Output the [X, Y] coordinate of the center of the cell containing the given text.  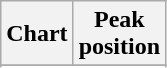
Peakposition [119, 34]
Chart [37, 34]
